From the cell containing the given text, extract its center point as (x, y) coordinate. 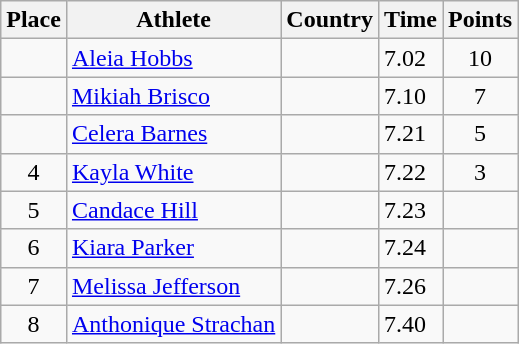
Candace Hill (173, 210)
Place (34, 20)
Time (411, 20)
8 (34, 324)
7.10 (411, 96)
Athlete (173, 20)
7.23 (411, 210)
6 (34, 248)
3 (480, 172)
Kayla White (173, 172)
7.02 (411, 58)
Anthonique Strachan (173, 324)
7.26 (411, 286)
7.40 (411, 324)
4 (34, 172)
Country (330, 20)
7.21 (411, 134)
Melissa Jefferson (173, 286)
10 (480, 58)
7.24 (411, 248)
Mikiah Brisco (173, 96)
Kiara Parker (173, 248)
Celera Barnes (173, 134)
Aleia Hobbs (173, 58)
Points (480, 20)
7.22 (411, 172)
